Find where the given text appears and provide that cell's center as (x, y) coordinate. 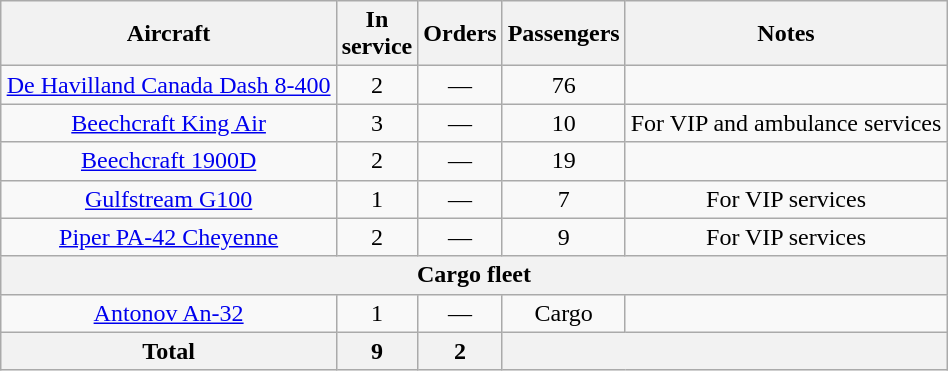
Piper PA-42 Cheyenne (168, 237)
Beechcraft 1900D (168, 161)
Notes (786, 34)
Gulfstream G100 (168, 199)
Antonov An-32 (168, 313)
Aircraft (168, 34)
Beechcraft King Air (168, 123)
19 (564, 161)
Cargo fleet (474, 275)
Inservice (377, 34)
76 (564, 85)
Total (168, 351)
10 (564, 123)
3 (377, 123)
Passengers (564, 34)
De Havilland Canada Dash 8-400 (168, 85)
7 (564, 199)
Cargo (564, 313)
For VIP and ambulance services (786, 123)
Orders (460, 34)
